Pinpoint the cell where the given text exists, returning its [X, Y] midpoint coordinate. 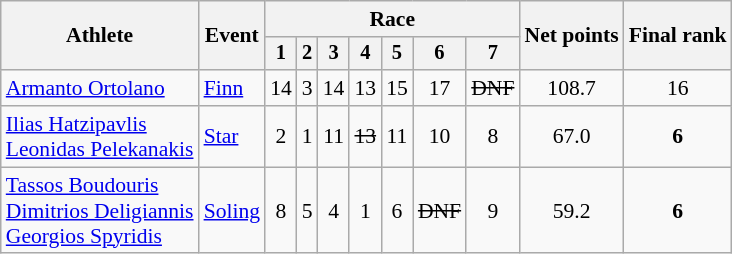
Ilias HatzipavlisLeonidas Pelekanakis [100, 136]
17 [440, 88]
Star [232, 136]
Race [392, 19]
15 [397, 88]
Final rank [678, 36]
108.7 [571, 88]
Event [232, 36]
Athlete [100, 36]
Net points [571, 36]
59.2 [571, 210]
10 [440, 136]
Finn [232, 88]
Tassos BoudourisDimitrios DeligiannisGeorgios Spyridis [100, 210]
16 [678, 88]
Soling [232, 210]
9 [492, 210]
7 [492, 54]
Armanto Ortolano [100, 88]
67.0 [571, 136]
